Return the (X, Y) coordinate for the center point of the cell that contains the specified text.  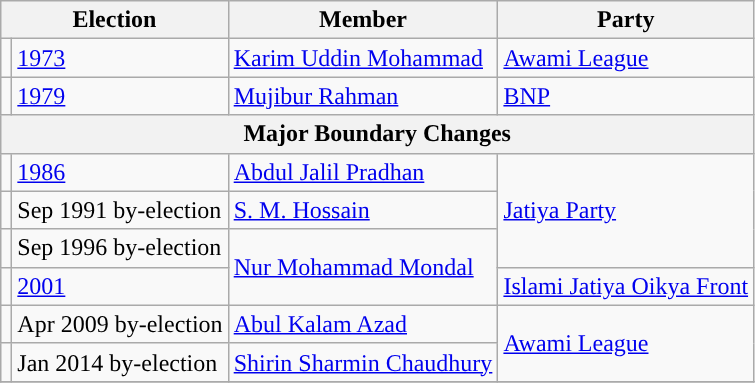
Mujibur Rahman (363, 96)
Member (363, 20)
Abdul Jalil Pradhan (363, 172)
Shirin Sharmin Chaudhury (363, 362)
Sep 1991 by-election (120, 210)
Party (626, 20)
1986 (120, 172)
Jatiya Party (626, 210)
1979 (120, 96)
Major Boundary Changes (378, 134)
Karim Uddin Mohammad (363, 58)
Islami Jatiya Oikya Front (626, 286)
1973 (120, 58)
Election (114, 20)
2001 (120, 286)
Sep 1996 by-election (120, 248)
Jan 2014 by-election (120, 362)
S. M. Hossain (363, 210)
Apr 2009 by-election (120, 324)
BNP (626, 96)
Abul Kalam Azad (363, 324)
Nur Mohammad Mondal (363, 267)
